Provide the (x, y) coordinate of the cell's center where the given text is located.  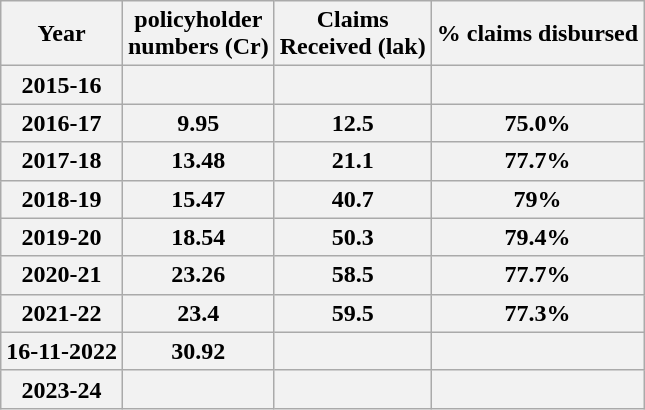
2015-16 (62, 85)
50.3 (352, 237)
79% (537, 199)
2016-17 (62, 123)
79.4% (537, 237)
23.4 (198, 313)
% claims disbursed (537, 34)
ClaimsReceived (lak) (352, 34)
18.54 (198, 237)
16-11-2022 (62, 351)
Year (62, 34)
2019-20 (62, 237)
40.7 (352, 199)
30.92 (198, 351)
58.5 (352, 275)
77.3% (537, 313)
75.0% (537, 123)
2021-22 (62, 313)
15.47 (198, 199)
23.26 (198, 275)
2017-18 (62, 161)
12.5 (352, 123)
13.48 (198, 161)
21.1 (352, 161)
9.95 (198, 123)
59.5 (352, 313)
policyholdernumbers (Cr) (198, 34)
2018-19 (62, 199)
2020-21 (62, 275)
2023-24 (62, 389)
